Return [X, Y] of the center of cell containing provided text 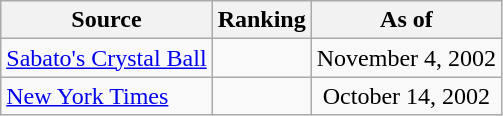
Ranking [262, 20]
As of [406, 20]
Source [106, 20]
New York Times [106, 96]
Sabato's Crystal Ball [106, 58]
October 14, 2002 [406, 96]
November 4, 2002 [406, 58]
